Output the (X, Y) coordinate of the center of the cell containing the given text.  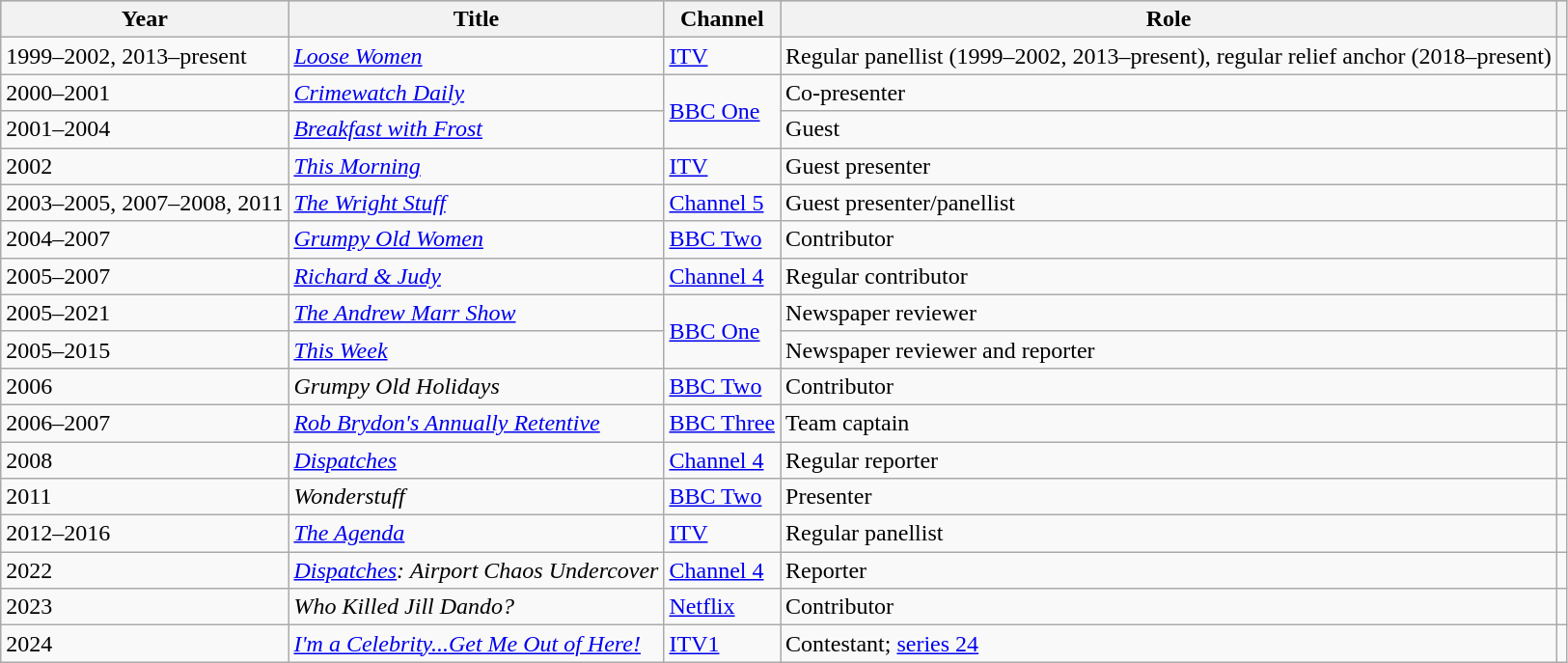
1999–2002, 2013–present (145, 56)
Breakfast with Frost (477, 129)
2004–2007 (145, 239)
The Wright Stuff (477, 203)
Year (145, 19)
This Morning (477, 166)
This Week (477, 349)
Regular panellist (1169, 534)
Channel (722, 19)
Grumpy Old Women (477, 239)
Guest presenter (1169, 166)
2008 (145, 460)
2005–2021 (145, 313)
2002 (145, 166)
Guest presenter/panellist (1169, 203)
Grumpy Old Holidays (477, 386)
2005–2007 (145, 276)
I'm a Celebrity...Get Me Out of Here! (477, 644)
Dispatches: Airport Chaos Undercover (477, 570)
Channel 5 (722, 203)
Reporter (1169, 570)
2023 (145, 607)
ITV1 (722, 644)
Newspaper reviewer and reporter (1169, 349)
Rob Brydon's Annually Retentive (477, 423)
Who Killed Jill Dando? (477, 607)
Contestant; series 24 (1169, 644)
Wonderstuff (477, 497)
2001–2004 (145, 129)
Richard & Judy (477, 276)
2000–2001 (145, 93)
Dispatches (477, 460)
The Andrew Marr Show (477, 313)
2003–2005, 2007–2008, 2011 (145, 203)
Guest (1169, 129)
2005–2015 (145, 349)
Team captain (1169, 423)
2011 (145, 497)
Loose Women (477, 56)
Regular panellist (1999–2002, 2013–present), regular relief anchor (2018–present) (1169, 56)
2024 (145, 644)
BBC Three (722, 423)
Regular contributor (1169, 276)
2012–2016 (145, 534)
Netflix (722, 607)
Presenter (1169, 497)
Newspaper reviewer (1169, 313)
2022 (145, 570)
Crimewatch Daily (477, 93)
2006 (145, 386)
2006–2007 (145, 423)
Regular reporter (1169, 460)
The Agenda (477, 534)
Co-presenter (1169, 93)
Title (477, 19)
Role (1169, 19)
